Find where the given text appears and provide that cell's center as (x, y) coordinate. 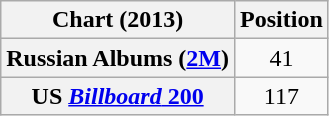
US Billboard 200 (118, 96)
117 (282, 96)
Russian Albums (2M) (118, 58)
41 (282, 58)
Position (282, 20)
Chart (2013) (118, 20)
